Output the (X, Y) coordinate of the center of the cell containing the given text.  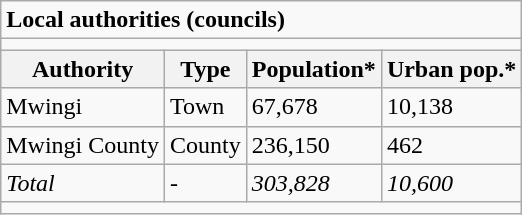
County (206, 145)
303,828 (314, 183)
Authority (83, 69)
Population* (314, 69)
462 (451, 145)
Total (83, 183)
236,150 (314, 145)
Urban pop.* (451, 69)
10,600 (451, 183)
67,678 (314, 107)
10,138 (451, 107)
- (206, 183)
Type (206, 69)
Town (206, 107)
Local authorities (councils) (262, 20)
Mwingi County (83, 145)
Mwingi (83, 107)
